Detect which cell encompasses the target text, then output its [x, y] center coordinate. 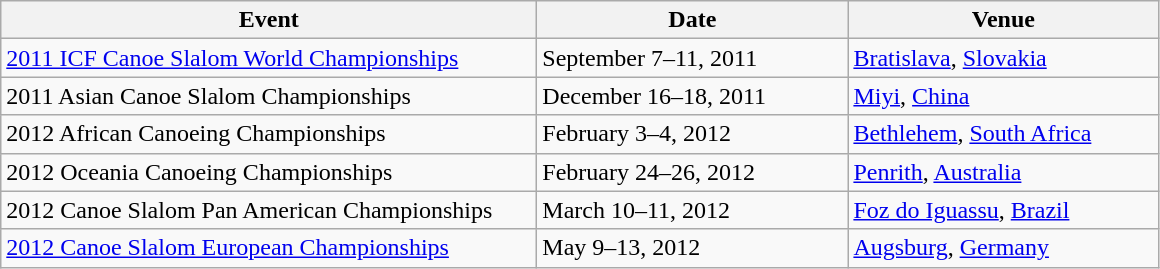
Foz do Iguassu, Brazil [1004, 210]
Venue [1004, 20]
2011 Asian Canoe Slalom Championships [269, 96]
2012 Canoe Slalom Pan American Championships [269, 210]
2012 Canoe Slalom European Championships [269, 248]
Date [692, 20]
Bethlehem, South Africa [1004, 134]
September 7–11, 2011 [692, 58]
February 24–26, 2012 [692, 172]
May 9–13, 2012 [692, 248]
February 3–4, 2012 [692, 134]
2012 Oceania Canoeing Championships [269, 172]
Miyi, China [1004, 96]
December 16–18, 2011 [692, 96]
Event [269, 20]
March 10–11, 2012 [692, 210]
Bratislava, Slovakia [1004, 58]
Augsburg, Germany [1004, 248]
2011 ICF Canoe Slalom World Championships [269, 58]
2012 African Canoeing Championships [269, 134]
Penrith, Australia [1004, 172]
